Output the (x, y) coordinate of the center of the cell containing the given text.  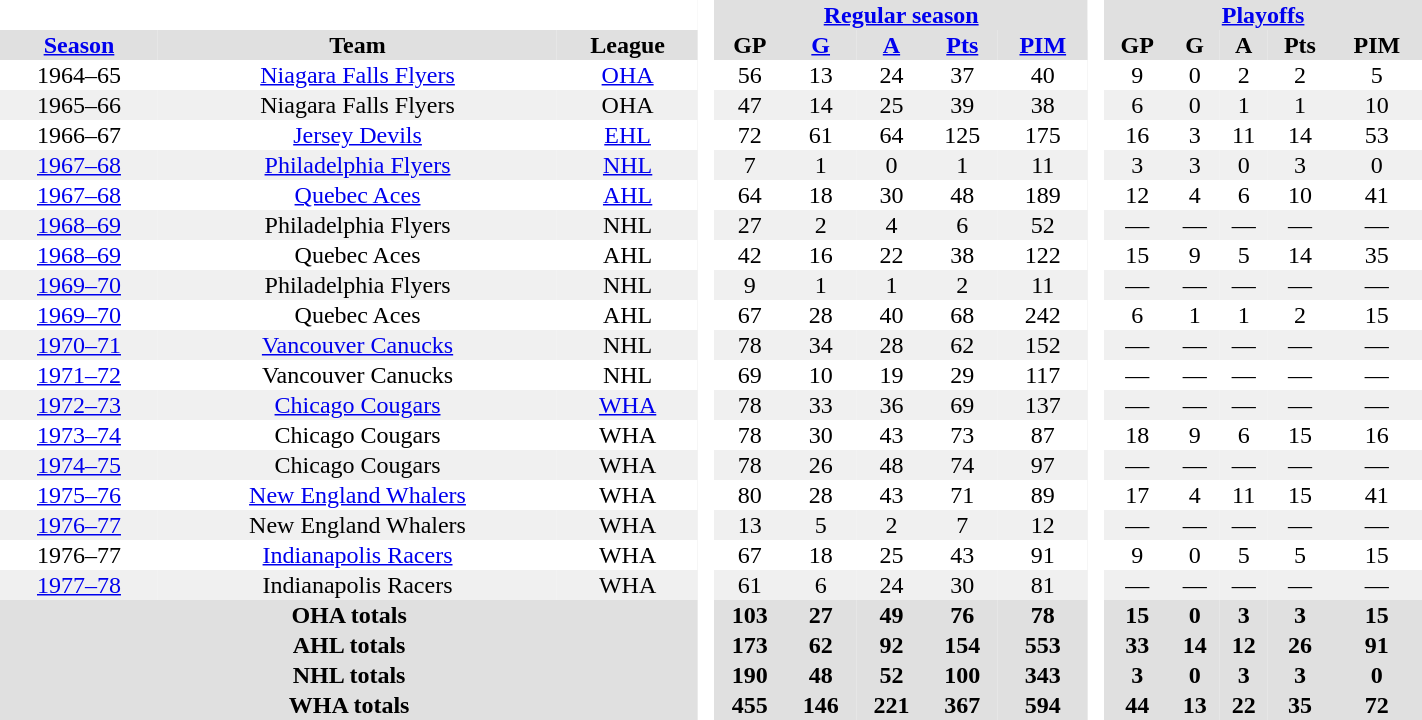
1973–74 (79, 435)
189 (1043, 195)
Jersey Devils (358, 135)
39 (962, 105)
146 (820, 705)
1965–66 (79, 105)
343 (1043, 675)
154 (962, 645)
Regular season (900, 15)
242 (1043, 315)
76 (962, 615)
175 (1043, 135)
1974–75 (79, 465)
221 (892, 705)
56 (750, 75)
137 (1043, 405)
553 (1043, 645)
League (628, 45)
594 (1043, 705)
100 (962, 675)
1970–71 (79, 345)
73 (962, 435)
37 (962, 75)
81 (1043, 585)
34 (820, 345)
1971–72 (79, 375)
Team (358, 45)
1964–65 (79, 75)
49 (892, 615)
17 (1137, 495)
152 (1043, 345)
87 (1043, 435)
68 (962, 315)
125 (962, 135)
1977–78 (79, 585)
EHL (628, 135)
29 (962, 375)
89 (1043, 495)
44 (1137, 705)
OHA totals (349, 615)
173 (750, 645)
190 (750, 675)
92 (892, 645)
36 (892, 405)
53 (1377, 135)
122 (1043, 255)
1975–76 (79, 495)
WHA totals (349, 705)
71 (962, 495)
367 (962, 705)
117 (1043, 375)
80 (750, 495)
47 (750, 105)
103 (750, 615)
1966–67 (79, 135)
NHL totals (349, 675)
1972–73 (79, 405)
42 (750, 255)
Playoffs (1263, 15)
455 (750, 705)
Season (79, 45)
19 (892, 375)
AHL totals (349, 645)
97 (1043, 465)
74 (962, 465)
